Locate the cell with the specified text and output its [x, y] center coordinate. 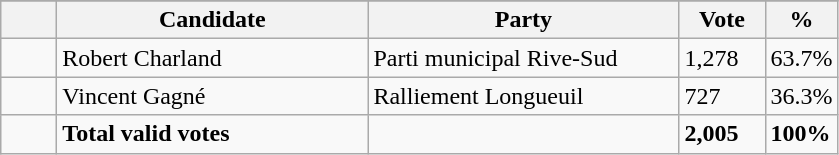
Party [524, 20]
63.7% [802, 58]
727 [722, 96]
1,278 [722, 58]
Parti municipal Rive-Sud [524, 58]
% [802, 20]
36.3% [802, 96]
Robert Charland [212, 58]
Candidate [212, 20]
2,005 [722, 134]
100% [802, 134]
Vote [722, 20]
Vincent Gagné [212, 96]
Total valid votes [212, 134]
Ralliement Longueuil [524, 96]
